Provide the (x, y) coordinate of the cell's center where the given text is located.  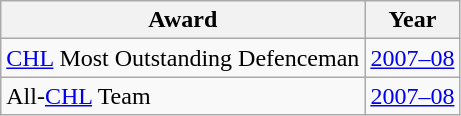
All-CHL Team (183, 96)
Year (412, 20)
CHL Most Outstanding Defenceman (183, 58)
Award (183, 20)
